Scan for the cell matching the given text and deliver its (X, Y) coordinate at center. 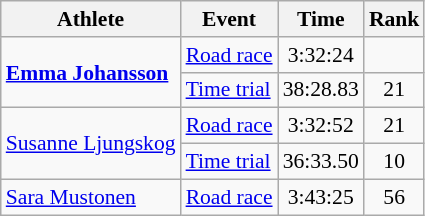
56 (394, 197)
10 (394, 162)
Emma Johansson (91, 72)
36:33.50 (321, 162)
Susanne Ljungskog (91, 144)
3:32:52 (321, 126)
Athlete (91, 19)
3:32:24 (321, 55)
3:43:25 (321, 197)
38:28.83 (321, 90)
Time (321, 19)
Rank (394, 19)
Event (230, 19)
Sara Mustonen (91, 197)
